Return the [x, y] coordinate for the center point of the cell that contains the specified text.  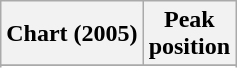
Chart (2005) [72, 34]
Peakposition [189, 34]
